Pinpoint the cell where the given text exists, returning its (X, Y) midpoint coordinate. 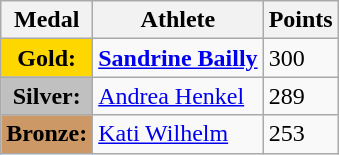
253 (300, 134)
Silver: (47, 96)
300 (300, 58)
Gold: (47, 58)
289 (300, 96)
Sandrine Bailly (178, 58)
Bronze: (47, 134)
Kati Wilhelm (178, 134)
Points (300, 20)
Andrea Henkel (178, 96)
Athlete (178, 20)
Medal (47, 20)
